From the cell containing the given text, extract its center point as [X, Y] coordinate. 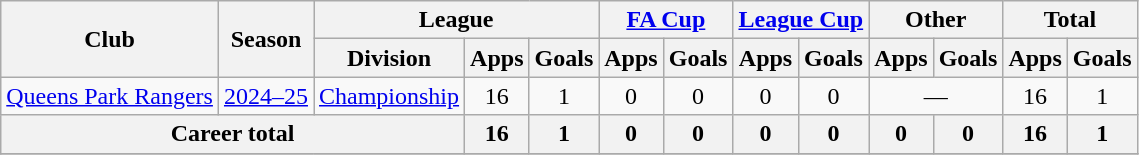
League [456, 20]
Championship [390, 96]
— [936, 96]
2024–25 [266, 96]
Queens Park Rangers [110, 96]
Other [936, 20]
Season [266, 39]
Division [390, 58]
Career total [233, 134]
Total [1070, 20]
FA Cup [666, 20]
League Cup [801, 20]
Club [110, 39]
